Return [X, Y] of the center of cell containing provided text 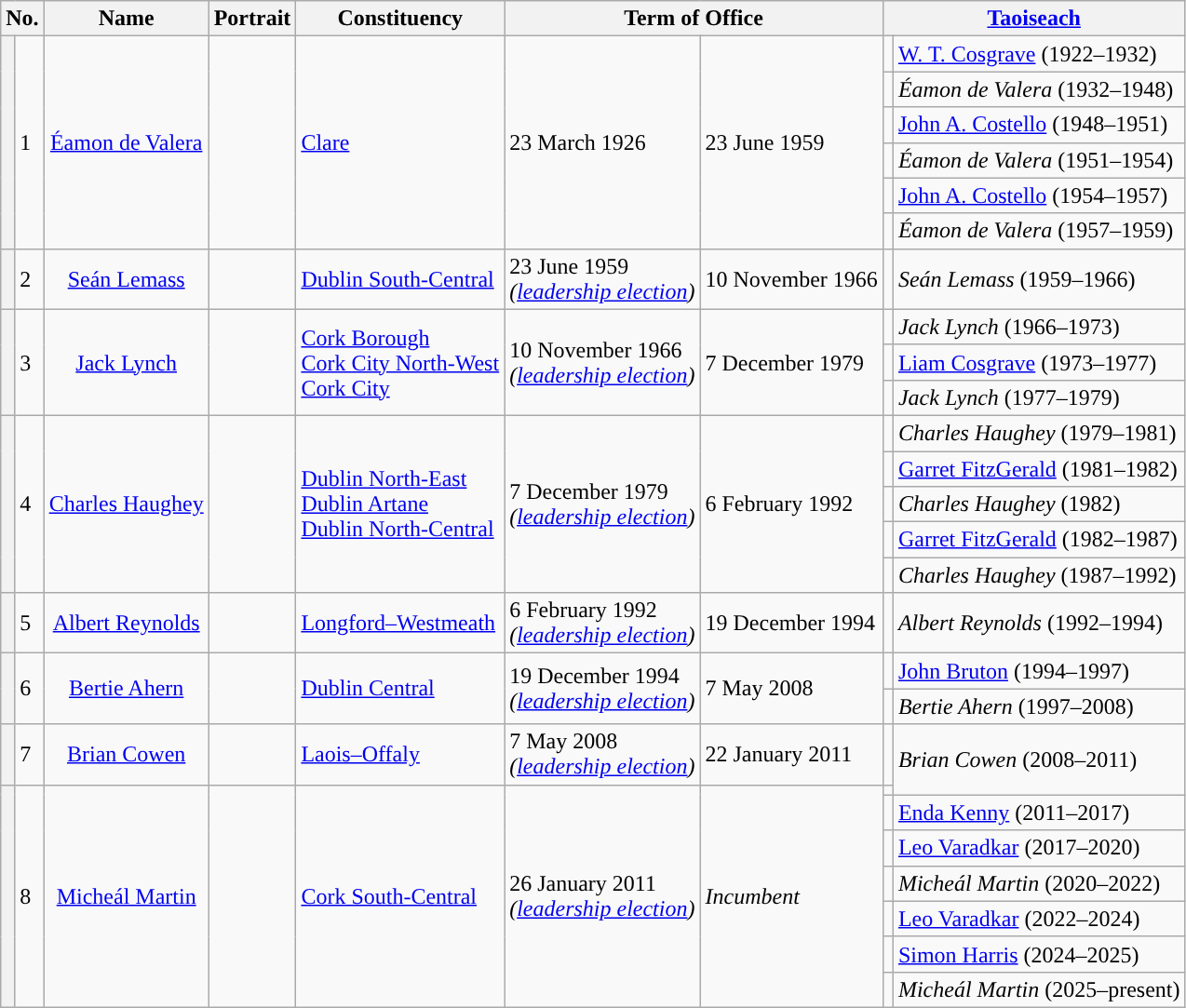
Albert Reynolds [127, 624]
Liam Cosgrave (1973–1977) [1039, 362]
Seán Lemass [127, 279]
Charles Haughey (1987–1992) [1039, 575]
19 December 1994(leadership election) [602, 689]
Simon Harris (2024–2025) [1039, 954]
Bertie Ahern (1997–2008) [1039, 706]
Clare [400, 142]
Éamon de Valera (1957–1959) [1039, 231]
Seán Lemass (1959–1966) [1039, 279]
Éamon de Valera [127, 142]
Éamon de Valera (1932–1948) [1039, 89]
19 December 1994 [791, 624]
Dublin South-Central [400, 279]
4 [30, 504]
Leo Varadkar (2022–2024) [1039, 919]
Portrait [252, 19]
3 [30, 362]
Longford–Westmeath [400, 624]
Taoiseach [1033, 19]
No. [22, 19]
Jack Lynch (1977–1979) [1039, 397]
6 [30, 689]
W. T. Cosgrave (1922–1932) [1039, 54]
Charles Haughey [127, 504]
Incumbent [791, 895]
7 December 1979(leadership election) [602, 504]
8 [30, 895]
22 January 2011 [791, 754]
Laois–Offaly [400, 754]
Garret FitzGerald (1981–1982) [1039, 468]
Bertie Ahern [127, 689]
10 November 1966 [791, 279]
10 November 1966(leadership election) [602, 362]
7 May 2008(leadership election) [602, 754]
5 [30, 624]
Leo Varadkar (2017–2020) [1039, 848]
Term of Office [694, 19]
Dublin North-East Dublin Artane Dublin North-Central [400, 504]
Éamon de Valera (1951–1954) [1039, 160]
23 June 1959(leadership election) [602, 279]
Micheál Martin (2025–present) [1039, 989]
Micheál Martin (2020–2022) [1039, 883]
Albert Reynolds (1992–1994) [1039, 624]
Constituency [400, 19]
7 December 1979 [791, 362]
Jack Lynch [127, 362]
Enda Kenny (2011–2017) [1039, 813]
26 January 2011(leadership election) [602, 895]
6 February 1992(leadership election) [602, 624]
Garret FitzGerald (1982–1987) [1039, 540]
1 [30, 142]
Jack Lynch (1966–1973) [1039, 327]
2 [30, 279]
Charles Haughey (1979–1981) [1039, 433]
23 June 1959 [791, 142]
Name [127, 19]
John A. Costello (1948–1951) [1039, 125]
John A. Costello (1954–1957) [1039, 195]
Cork South-Central [400, 895]
Charles Haughey (1982) [1039, 504]
7 [30, 754]
7 May 2008 [791, 689]
John Bruton (1994–1997) [1039, 671]
Micheál Martin [127, 895]
Cork Borough Cork City North-West Cork City [400, 362]
6 February 1992 [791, 504]
Brian Cowen (2008–2011) [1039, 759]
23 March 1926 [602, 142]
Dublin Central [400, 689]
Brian Cowen [127, 754]
